From the cell containing the given text, extract its center point as (X, Y) coordinate. 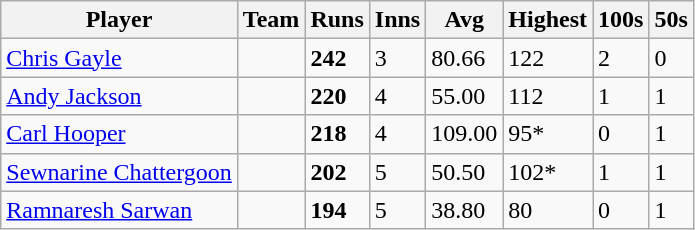
Runs (337, 20)
Sewnarine Chattergoon (120, 172)
100s (621, 20)
Carl Hooper (120, 134)
Inns (397, 20)
3 (397, 58)
Player (120, 20)
Avg (464, 20)
Chris Gayle (120, 58)
80.66 (464, 58)
Andy Jackson (120, 96)
Ramnaresh Sarwan (120, 210)
102* (548, 172)
95* (548, 134)
80 (548, 210)
242 (337, 58)
109.00 (464, 134)
194 (337, 210)
Team (271, 20)
218 (337, 134)
55.00 (464, 96)
50.50 (464, 172)
Highest (548, 20)
38.80 (464, 210)
202 (337, 172)
2 (621, 58)
220 (337, 96)
112 (548, 96)
50s (671, 20)
122 (548, 58)
